Return the [X, Y] coordinate for the center point of the cell that contains the specified text.  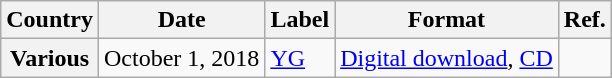
Ref. [584, 20]
Various [50, 58]
October 1, 2018 [181, 58]
YG [300, 58]
Digital download, CD [447, 58]
Format [447, 20]
Country [50, 20]
Date [181, 20]
Label [300, 20]
